Provide the [x, y] coordinate of the cell's center where the given text is located.  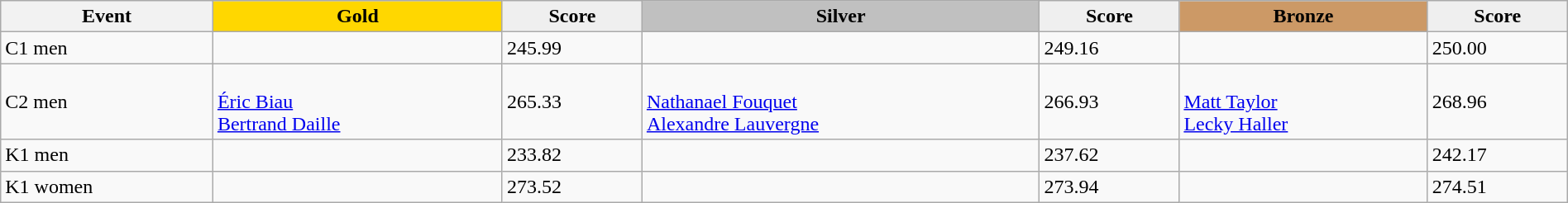
233.82 [572, 155]
242.17 [1497, 155]
Bronze [1303, 17]
C2 men [108, 101]
273.52 [572, 186]
K1 women [108, 186]
Éric BiauBertrand Daille [357, 101]
273.94 [1110, 186]
249.16 [1110, 48]
268.96 [1497, 101]
Nathanael FouquetAlexandre Lauvergne [840, 101]
237.62 [1110, 155]
Gold [357, 17]
C1 men [108, 48]
Matt TaylorLecky Haller [1303, 101]
K1 men [108, 155]
265.33 [572, 101]
245.99 [572, 48]
Silver [840, 17]
Event [108, 17]
250.00 [1497, 48]
266.93 [1110, 101]
274.51 [1497, 186]
